Locate the cell with the specified text and output its [x, y] center coordinate. 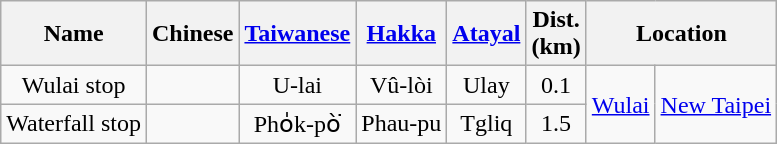
Phau-pu [402, 124]
Dist.(km) [556, 34]
Vû-lòi [402, 85]
New Taipei [716, 105]
Taiwanese [298, 34]
Atayal [486, 34]
Hakka [402, 34]
Name [74, 34]
Location [681, 34]
0.1 [556, 85]
Waterfall stop [74, 124]
1.5 [556, 124]
Wulai stop [74, 85]
Pho̍k-pò͘ [298, 124]
Chinese [193, 34]
Tgliq [486, 124]
U-lai [298, 85]
Wulai [620, 105]
Ulay [486, 85]
